Locate the cell with the specified text and output its (x, y) center coordinate. 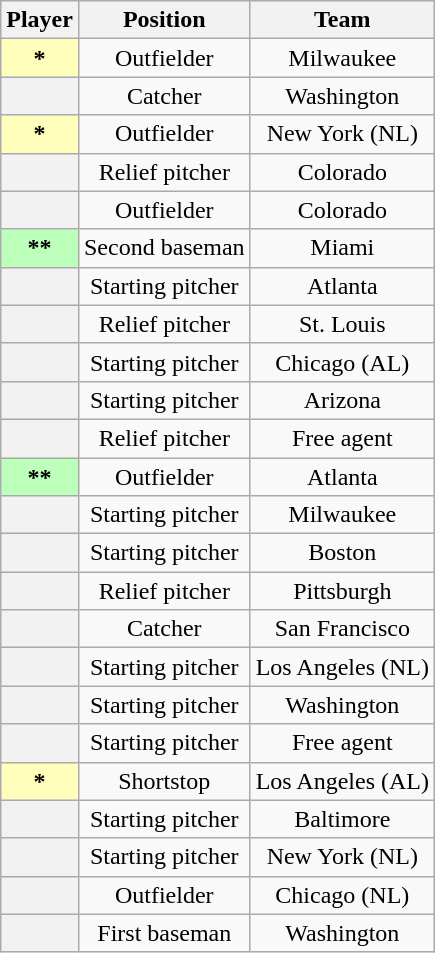
Los Angeles (NL) (342, 667)
Chicago (AL) (342, 362)
Boston (342, 553)
Second baseman (164, 248)
St. Louis (342, 324)
First baseman (164, 933)
Position (164, 20)
Shortstop (164, 781)
Arizona (342, 400)
Los Angeles (AL) (342, 781)
Miami (342, 248)
Team (342, 20)
Pittsburgh (342, 591)
Player (40, 20)
San Francisco (342, 629)
Baltimore (342, 819)
Chicago (NL) (342, 895)
